Locate the cell with the specified text and output its [x, y] center coordinate. 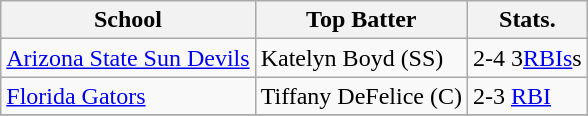
Katelyn Boyd (SS) [361, 58]
2-4 3RBIss [527, 58]
Stats. [527, 20]
Arizona State Sun Devils [128, 58]
School [128, 20]
2-3 RBI [527, 96]
Florida Gators [128, 96]
Top Batter [361, 20]
Tiffany DeFelice (C) [361, 96]
